Return (x, y) of the center of cell containing provided text 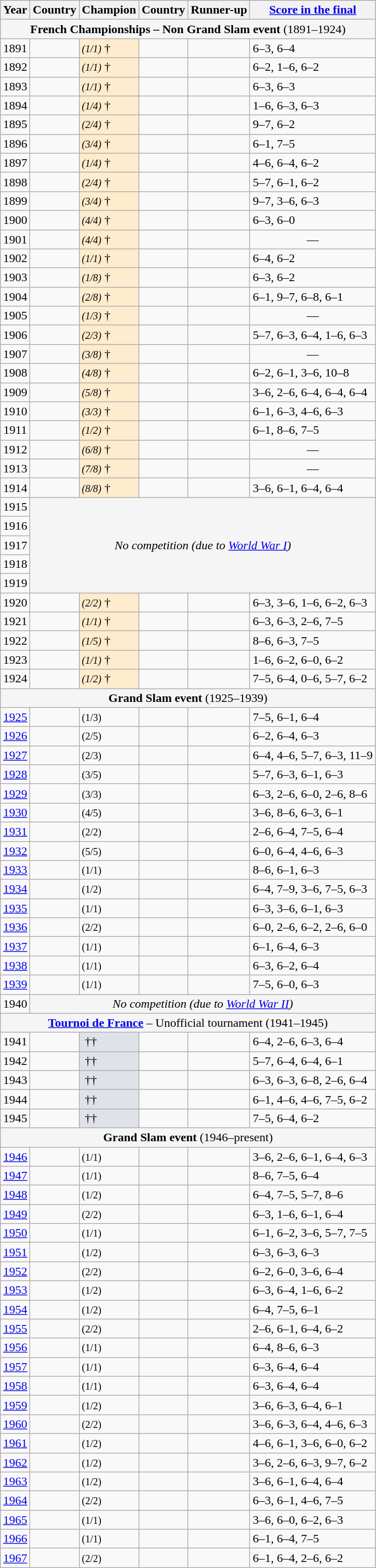
6–3, 2–6, 6–0, 2–6, 8–6 (313, 793)
(4/5) (109, 812)
5–7, 6–3, 6–1, 6–3 (313, 774)
7–5, 6–4, 0–6, 5–7, 6–2 (313, 679)
6–4, 8–6, 6–3 (313, 1348)
(7/8) † (109, 468)
6–0, 6–4, 4–6, 6–3 (313, 851)
1957 (15, 1367)
6–4, 7–5, 5–7, 8–6 (313, 1195)
1913 (15, 468)
7–5, 6–4, 6–2 (313, 1118)
1947 (15, 1176)
6–3, 6–4, 1–6, 6–2 (313, 1290)
Grand Slam event (1946–present) (188, 1137)
1920 (15, 602)
1964 (15, 1501)
1928 (15, 774)
(2/3) † (109, 335)
3–6, 6–3, 6–4, 4–6, 6–3 (313, 1424)
1926 (15, 736)
1941 (15, 1042)
1893 (15, 86)
6–2, 1–6, 6–2 (313, 67)
(2/2) † (109, 602)
1958 (15, 1386)
6–2, 6–4, 6–3 (313, 736)
2–6, 6–1, 6–4, 6–2 (313, 1329)
(1/5) † (109, 641)
6–4, 7–5, 6–1 (313, 1309)
6–1, 9–7, 6–8, 6–1 (313, 297)
8–6, 6–3, 7–5 (313, 641)
3–6, 8–6, 6–3, 6–1 (313, 812)
2–6, 6–4, 7–5, 6–4 (313, 831)
1907 (15, 354)
(3/3) † (109, 411)
(3/3) (109, 793)
6–3, 1–6, 6–1, 6–4 (313, 1214)
6–1, 6–3, 4–6, 6–3 (313, 411)
1911 (15, 430)
1939 (15, 985)
1965 (15, 1520)
1934 (15, 889)
6–2, 6–1, 3–6, 10–8 (313, 373)
4–6, 6–1, 3–6, 6–0, 6–2 (313, 1443)
1933 (15, 870)
(1/3) (109, 717)
6–1, 6–4, 6–3 (313, 946)
(1/3) † (109, 316)
6–1, 6–4, 7–5 (313, 1539)
5–7, 6–3, 6–4, 1–6, 6–3 (313, 335)
1927 (15, 755)
(3/8) † (109, 354)
(1/8) † (109, 278)
1932 (15, 851)
Tournoi de France – Unofficial tournament (1941–1945) (188, 1023)
6–3, 6–4 (313, 48)
1921 (15, 622)
Runner-up (219, 10)
1894 (15, 105)
1910 (15, 411)
(2/8) † (109, 297)
1918 (15, 564)
1925 (15, 717)
3–6, 2–6, 6–3, 9–7, 6–2 (313, 1463)
1967 (15, 1558)
French Championships – Non Grand Slam event (1891–1924) (188, 29)
5–7, 6–4, 6–4, 6–1 (313, 1061)
6–2, 6–0, 3–6, 6–4 (313, 1271)
(2/3) (109, 755)
6–3, 6–0 (313, 220)
6–4, 2–6, 6–3, 6–4 (313, 1042)
(2/5) (109, 736)
No competition (due to World War I) (203, 545)
1931 (15, 831)
1953 (15, 1290)
3–6, 2–6, 6–4, 6–4, 6–4 (313, 392)
1914 (15, 488)
3–6, 2–6, 6–1, 6–4, 6–3 (313, 1156)
6–3, 3–6, 6–1, 6–3 (313, 908)
(5/8) † (109, 392)
1912 (15, 449)
1898 (15, 182)
1895 (15, 125)
1944 (15, 1099)
1950 (15, 1233)
6–3, 6–1, 4–6, 7–5 (313, 1501)
6–1, 6–2, 3–6, 5–7, 7–5 (313, 1233)
1940 (15, 1004)
1960 (15, 1424)
1909 (15, 392)
1908 (15, 373)
8–6, 6–1, 6–3 (313, 870)
1896 (15, 144)
1966 (15, 1539)
3–6, 6–3, 6–4, 6–1 (313, 1405)
(6/8) † (109, 449)
1923 (15, 660)
6–3, 6–3, 2–6, 7–5 (313, 622)
1901 (15, 239)
1900 (15, 220)
Year (15, 10)
6–4, 6–2 (313, 259)
7–5, 6–0, 6–3 (313, 985)
9–7, 3–6, 6–3 (313, 201)
(8/8) † (109, 488)
1922 (15, 641)
1892 (15, 67)
1905 (15, 316)
1954 (15, 1309)
1903 (15, 278)
6–3, 6–3 (313, 86)
6–0, 2–6, 6–2, 2–6, 6–0 (313, 927)
1935 (15, 908)
1961 (15, 1443)
6–3, 6–2, 6–4 (313, 966)
1915 (15, 507)
1–6, 6–2, 6–0, 6–2 (313, 660)
6–4, 7–9, 3–6, 7–5, 6–3 (313, 889)
1897 (15, 163)
1938 (15, 966)
6–3, 6–3, 6–8, 2–6, 6–4 (313, 1080)
1929 (15, 793)
1942 (15, 1061)
1956 (15, 1348)
1916 (15, 526)
1937 (15, 946)
1936 (15, 927)
(3/5) (109, 774)
1943 (15, 1080)
1959 (15, 1405)
(5/5) (109, 851)
1951 (15, 1252)
(4/8) † (109, 373)
1949 (15, 1214)
4–6, 6–4, 6–2 (313, 163)
8–6, 7–5, 6–4 (313, 1176)
6–3, 6–2 (313, 278)
5–7, 6–1, 6–2 (313, 182)
1899 (15, 201)
1946 (15, 1156)
6–1, 6–4, 2–6, 6–2 (313, 1558)
Grand Slam event (1925–1939) (188, 698)
9–7, 6–2 (313, 125)
1955 (15, 1329)
1906 (15, 335)
Champion (109, 10)
6–1, 8–6, 7–5 (313, 430)
6–3, 3–6, 1–6, 6–2, 6–3 (313, 602)
1902 (15, 259)
1917 (15, 545)
1–6, 6–3, 6–3 (313, 105)
1952 (15, 1271)
1930 (15, 812)
1945 (15, 1118)
1962 (15, 1463)
1891 (15, 48)
7–5, 6–1, 6–4 (313, 717)
1963 (15, 1482)
6–4, 4–6, 5–7, 6–3, 11–9 (313, 755)
6–1, 4–6, 4–6, 7–5, 6–2 (313, 1099)
1919 (15, 583)
6–3, 6–3, 6–3 (313, 1252)
1948 (15, 1195)
Score in the final (313, 10)
1924 (15, 679)
1904 (15, 297)
3–6, 6–0, 6–2, 6–3 (313, 1520)
No competition (due to World War II) (203, 1004)
6–1, 7–5 (313, 144)
